Find where the given text appears and provide that cell's center as [x, y] coordinate. 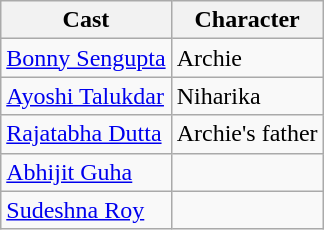
Bonny Sengupta [86, 58]
Archie [247, 58]
Sudeshna Roy [86, 210]
Archie's father [247, 134]
Character [247, 20]
Rajatabha Dutta [86, 134]
Ayoshi Talukdar [86, 96]
Abhijit Guha [86, 172]
Niharika [247, 96]
Cast [86, 20]
